Output the [X, Y] coordinate of the center of the cell containing the given text.  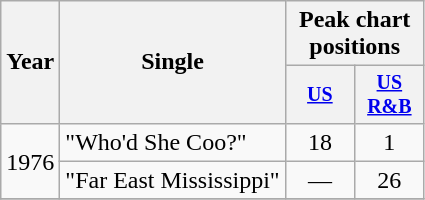
"Who'd She Coo?" [172, 142]
Peak chart positions [354, 34]
1 [390, 142]
18 [320, 142]
26 [390, 180]
"Far East Mississippi" [172, 180]
1976 [30, 161]
Single [172, 62]
USR&B [390, 94]
Year [30, 62]
US [320, 94]
— [320, 180]
